Search for the cell housing the specified text and yield its [X, Y] center coordinate. 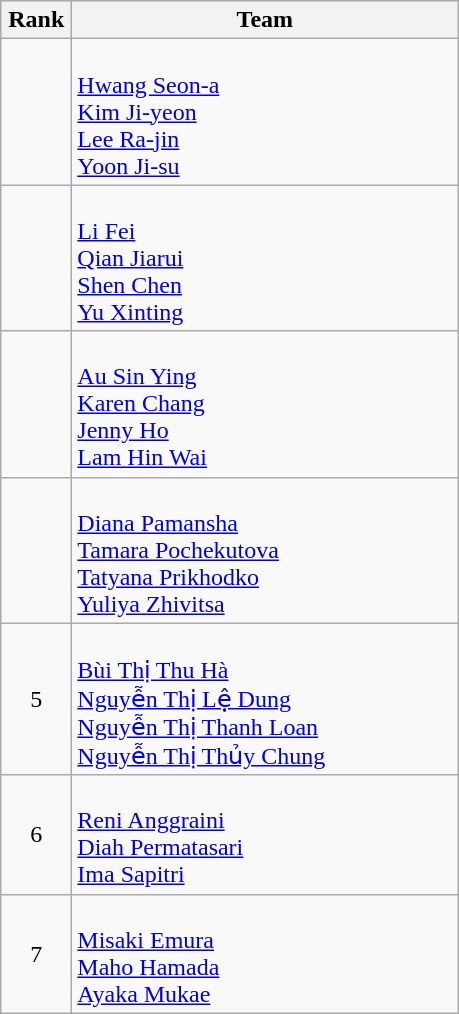
Hwang Seon-aKim Ji-yeonLee Ra-jinYoon Ji-su [265, 112]
Misaki EmuraMaho HamadaAyaka Mukae [265, 954]
Diana PamanshaTamara PochekutovaTatyana PrikhodkoYuliya Zhivitsa [265, 550]
5 [36, 699]
Reni AnggrainiDiah PermatasariIma Sapitri [265, 834]
7 [36, 954]
Rank [36, 20]
Bùi Thị Thu HàNguyễn Thị Lệ DungNguyễn Thị Thanh LoanNguyễn Thị Thủy Chung [265, 699]
6 [36, 834]
Au Sin YingKaren ChangJenny HoLam Hin Wai [265, 404]
Team [265, 20]
Li FeiQian JiaruiShen ChenYu Xinting [265, 258]
